Output the (x, y) coordinate of the center of the cell containing the given text.  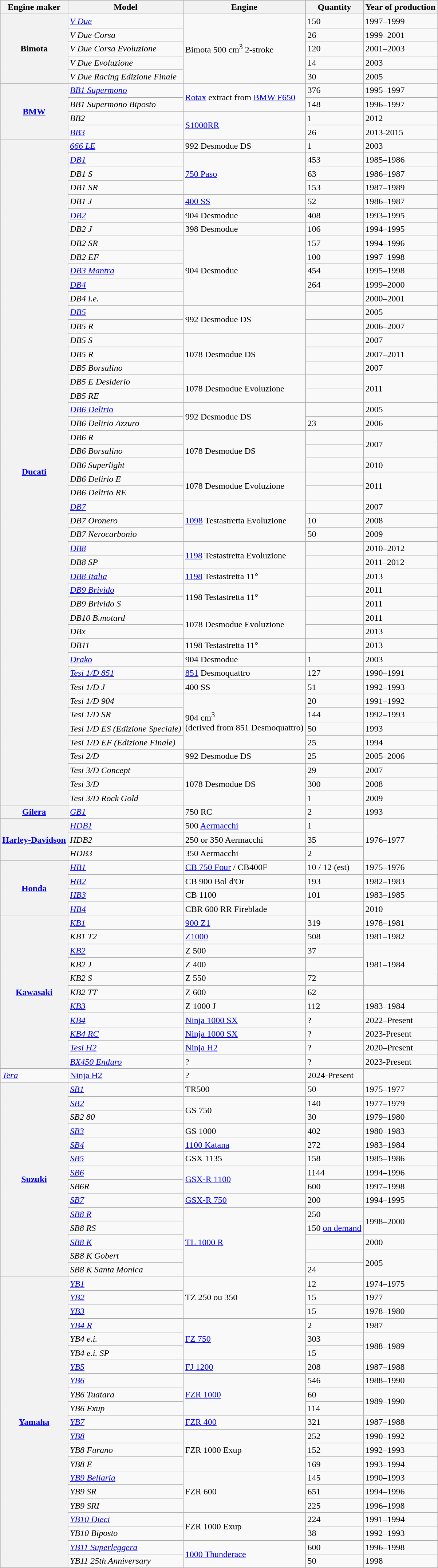
YB6 Tuatara (125, 1395)
408 (334, 215)
666 LE (125, 146)
1998 (400, 1561)
1980–1983 (400, 1131)
Tesi 2/D (125, 756)
2007–2011 (400, 354)
Harley-Davidson (34, 839)
V Due (125, 21)
Suzuki (34, 1179)
152 (334, 1450)
V Due Evoluzione (125, 63)
1993–1995 (400, 215)
1995–1997 (400, 90)
2005–2006 (400, 756)
DB7 (125, 507)
1000 Thunderace (244, 1554)
Z 400 (244, 964)
YB11 Superleggera (125, 1547)
1990–1991 (400, 673)
DB7 Oronero (125, 520)
DB9 Brivido (125, 590)
YB8 (125, 1436)
KB2 S (125, 978)
14 (334, 63)
KB3 (125, 1006)
12 (334, 1283)
319 (334, 923)
HB1 (125, 867)
DB5 Borsalino (125, 368)
DB7 Nerocarbonio (125, 534)
2022–Present (400, 1020)
DB2 EF (125, 257)
DB6 Superlight (125, 465)
CB 750 Four / CB400F (244, 867)
S1000RR (244, 125)
DB10 B.motard (125, 618)
1987–1989 (400, 188)
1999–2000 (400, 285)
DB6 Delirio RE (125, 493)
YB4 e.i. SP (125, 1353)
Tesi 3/D Concept (125, 770)
20 (334, 701)
KB2 J (125, 964)
252 (334, 1436)
Tesi 1/D ES (Edizione Speciale) (125, 729)
HB2 (125, 881)
750 Paso (244, 173)
SB8 RS (125, 1228)
HB4 (125, 909)
35 (334, 839)
YB7 (125, 1422)
SB8 K Gobert (125, 1256)
YB9 SRI (125, 1506)
303 (334, 1339)
1983–1985 (400, 895)
SB8 R (125, 1214)
FJ 1200 (244, 1367)
DB5 (125, 312)
2012 (400, 118)
200 (334, 1200)
DB6 Delirio Azzuro (125, 424)
SB1 (125, 1089)
1995–1998 (400, 271)
101 (334, 895)
GS 750 (244, 1110)
Year of production (400, 7)
51 (334, 687)
2006–2007 (400, 326)
YB11 25th Anniversary (125, 1561)
DB1 S (125, 174)
225 (334, 1506)
1981–1984 (400, 964)
Tesi H2 (125, 1048)
Quantity (334, 7)
YB8 E (125, 1464)
2001–2003 (400, 49)
Tesi 1/D 851 (125, 673)
100 (334, 257)
264 (334, 285)
2013-2015 (400, 132)
376 (334, 90)
193 (334, 881)
YB9 SR (125, 1491)
GSX-R 1100 (244, 1179)
V Due Corsa (125, 35)
FZR 1000 (244, 1395)
127 (334, 673)
DB1 (125, 160)
YB6 (125, 1381)
112 (334, 1006)
63 (334, 174)
DB6 Delirio E (125, 479)
750 RC (244, 812)
508 (334, 937)
120 (334, 49)
250 (334, 1214)
TL 1000 R (244, 1242)
DB5 E Desiderio (125, 382)
453 (334, 160)
38 (334, 1533)
V Due Racing Edizione Finale (125, 77)
402 (334, 1131)
1198 Testastretta Evoluzione (244, 555)
1975–1977 (400, 1089)
546 (334, 1381)
1987 (400, 1325)
321 (334, 1422)
DBx (125, 632)
DB4 (125, 285)
SB4 (125, 1145)
KB1 (125, 923)
500 Aermacchi (244, 826)
KB4 (125, 1020)
CB 1100 (244, 895)
DB4 i.e. (125, 299)
1991–1994 (400, 1520)
37 (334, 951)
250 or 350 Aermacchi (244, 839)
158 (334, 1159)
350 Aermacchi (244, 854)
TZ 250 ou 350 (244, 1297)
10 / 12 (est) (334, 867)
DB5 S (125, 340)
Z 1000 J (244, 1006)
1977–1979 (400, 1103)
HB3 (125, 895)
1981–1982 (400, 937)
Drako (125, 659)
CB 900 Bol d'Or (244, 881)
24 (334, 1269)
1976–1977 (400, 839)
1982–1983 (400, 881)
YB10 Biposto (125, 1533)
150 (334, 21)
CBR 600 RR Fireblade (244, 909)
29 (334, 770)
904 cm3(derived from 851 Desmoquattro) (244, 722)
BB3 (125, 132)
2000 (400, 1242)
YB3 (125, 1311)
398 Desmodue (244, 229)
Tera (34, 1076)
YB5 (125, 1367)
153 (334, 188)
SB6R (125, 1186)
1999–2001 (400, 35)
YB1 (125, 1283)
Tesi 1/D J (125, 687)
157 (334, 243)
DB8 SP (125, 562)
YB8 Furano (125, 1450)
YB9 Bellaria (125, 1478)
2011–2012 (400, 562)
Tesi 3/D Rock Gold (125, 798)
BMW (34, 111)
Engine (244, 7)
106 (334, 229)
SB2 80 (125, 1117)
10 (334, 520)
SB7 (125, 1200)
DB3 Mantra (125, 271)
GB1 (125, 812)
YB2 (125, 1298)
1144 (334, 1173)
454 (334, 271)
BX450 Enduro (125, 1062)
SB2 (125, 1103)
272 (334, 1145)
DB8 Italia (125, 576)
HDB1 (125, 826)
Z 500 (244, 951)
1988–1989 (400, 1346)
SB6 (125, 1173)
FZR 600 (244, 1491)
Yamaha (34, 1422)
DB1 SR (125, 188)
V Due Corsa Evoluzione (125, 49)
Kawasaki (34, 992)
Tesi 1/D 904 (125, 701)
1977 (400, 1298)
1975–1976 (400, 867)
2000–2001 (400, 299)
851 Desmoquattro (244, 673)
DB6 Borsalino (125, 451)
140 (334, 1103)
FZ 750 (244, 1339)
Honda (34, 888)
1990–1993 (400, 1478)
DB6 R (125, 437)
Z 550 (244, 978)
2006 (400, 424)
Bimota (34, 49)
DB9 Brivido S (125, 604)
1989–1990 (400, 1401)
900 Z1 (244, 923)
SB8 K Santa Monica (125, 1269)
DB11 (125, 645)
Tesi 1/D SR (125, 715)
GS 1000 (244, 1131)
BB2 (125, 118)
52 (334, 202)
1994 (400, 742)
DB8 (125, 548)
651 (334, 1491)
Z1000 (244, 937)
300 (334, 784)
Engine maker (34, 7)
YB4 R (125, 1325)
SB5 (125, 1159)
60 (334, 1395)
BB1 Supermono Biposto (125, 104)
Gilera (34, 812)
TR500 (244, 1089)
HDB2 (125, 839)
HDB3 (125, 854)
2024-Present (334, 1076)
DB2 SR (125, 243)
2020–Present (400, 1048)
148 (334, 104)
150 on demand (334, 1228)
72 (334, 978)
1997–1999 (400, 21)
DB1 J (125, 202)
GSX 1135 (244, 1159)
1098 Testastretta Evoluzione (244, 520)
KB2 TT (125, 992)
YB10 Dieci (125, 1520)
GSX-R 750 (244, 1200)
1979–1980 (400, 1117)
208 (334, 1367)
114 (334, 1408)
SB3 (125, 1131)
2010–2012 (400, 548)
1974–1975 (400, 1283)
1988–1990 (400, 1381)
YB4 e.i. (125, 1339)
YB6 Exup (125, 1408)
DB5 RE (125, 395)
62 (334, 992)
169 (334, 1464)
Tesi 1/D EF (Edizione Finale) (125, 742)
Model (125, 7)
BB1 Supermono (125, 90)
1978–1980 (400, 1311)
Ducati (34, 472)
23 (334, 424)
1998–2000 (400, 1221)
KB4 RC (125, 1034)
Rotax extract from BMW F650 (244, 97)
1996–1997 (400, 104)
1100 Katana (244, 1145)
Tesi 3/D (125, 784)
1978–1981 (400, 923)
DB6 Delirio (125, 410)
KB2 (125, 951)
DB2 J (125, 229)
144 (334, 715)
Bimota 500 cm3 2-stroke (244, 49)
SB8 K (125, 1242)
KB1 T2 (125, 937)
Z 600 (244, 992)
145 (334, 1478)
DB2 (125, 215)
224 (334, 1520)
FZR 400 (244, 1422)
1993–1994 (400, 1464)
1991–1992 (400, 701)
1990–1992 (400, 1436)
